Capture the cell that displays the provided text and extract its [X, Y] central coordinate. 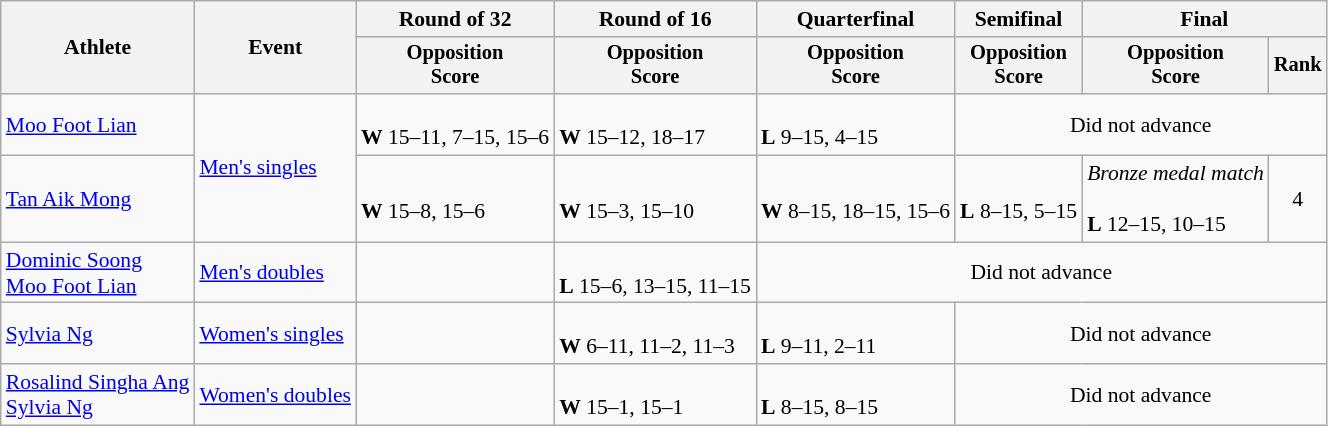
Rosalind Singha AngSylvia Ng [98, 394]
W 15–1, 15–1 [655, 394]
Women's singles [275, 334]
W 15–8, 15–6 [455, 200]
4 [1298, 200]
Moo Foot Lian [98, 124]
Dominic SoongMoo Foot Lian [98, 272]
L 15–6, 13–15, 11–15 [655, 272]
Round of 16 [655, 19]
Tan Aik Mong [98, 200]
W 15–12, 18–17 [655, 124]
Rank [1298, 66]
L 8–15, 5–15 [1018, 200]
Bronze medal matchL 12–15, 10–15 [1176, 200]
Event [275, 48]
W 6–11, 11–2, 11–3 [655, 334]
W 8–15, 18–15, 15–6 [856, 200]
Athlete [98, 48]
Men's doubles [275, 272]
Final [1204, 19]
Semifinal [1018, 19]
Quarterfinal [856, 19]
Women's doubles [275, 394]
L 8–15, 8–15 [856, 394]
W 15–11, 7–15, 15–6 [455, 124]
Sylvia Ng [98, 334]
L 9–11, 2–11 [856, 334]
Men's singles [275, 168]
L 9–15, 4–15 [856, 124]
W 15–3, 15–10 [655, 200]
Round of 32 [455, 19]
